For the text-containing cell, return its midpoint in [X, Y] coordinate format. 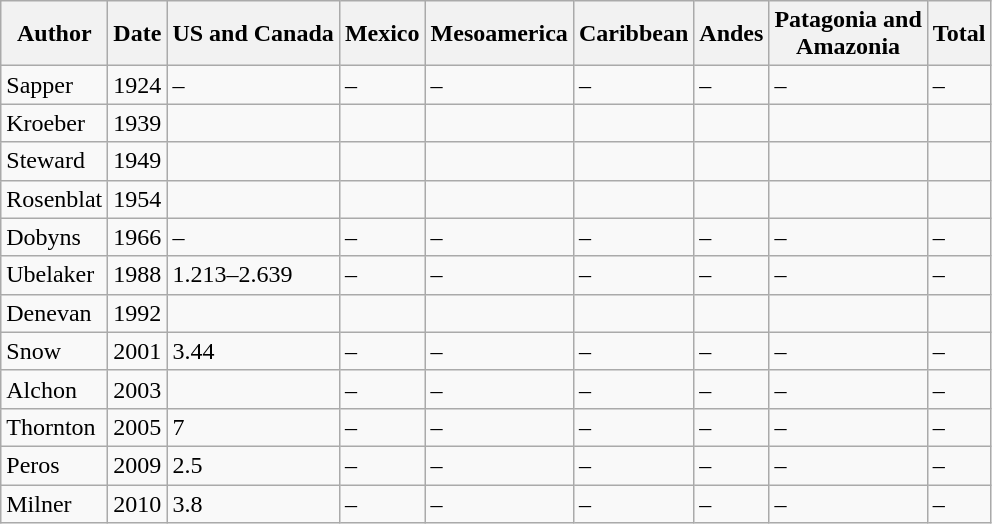
Author [54, 34]
1966 [138, 237]
Dobyns [54, 237]
3.44 [253, 351]
Sapper [54, 85]
US and Canada [253, 34]
2001 [138, 351]
Andes [732, 34]
2005 [138, 427]
3.8 [253, 503]
Peros [54, 465]
1988 [138, 275]
1.213–2.639 [253, 275]
1954 [138, 199]
7 [253, 427]
Denevan [54, 313]
Patagonia andAmazonia [848, 34]
Kroeber [54, 123]
2.5 [253, 465]
Snow [54, 351]
1949 [138, 161]
1924 [138, 85]
Thornton [54, 427]
1992 [138, 313]
Caribbean [633, 34]
Alchon [54, 389]
Mexico [382, 34]
Steward [54, 161]
Milner [54, 503]
Rosenblat [54, 199]
Mesoamerica [499, 34]
Total [959, 34]
Date [138, 34]
2003 [138, 389]
Ubelaker [54, 275]
1939 [138, 123]
2009 [138, 465]
2010 [138, 503]
